For the text-containing cell, return its midpoint in [x, y] coordinate format. 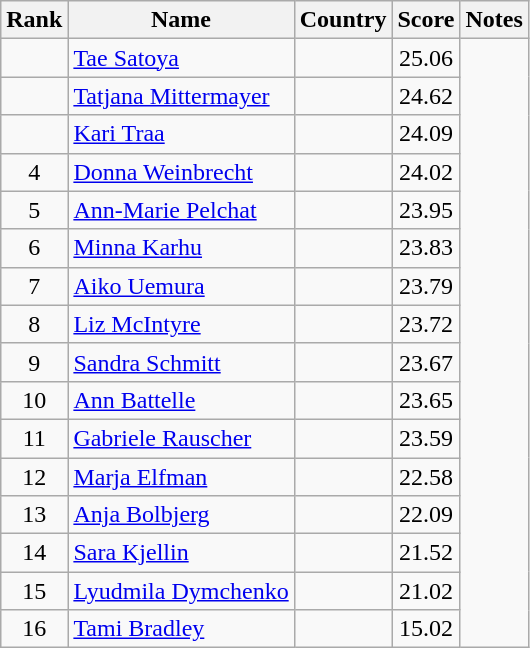
Donna Weinbrecht [181, 172]
5 [34, 210]
Liz McIntyre [181, 324]
14 [34, 553]
22.58 [426, 477]
12 [34, 477]
Kari Traa [181, 134]
Tatjana Mittermayer [181, 96]
6 [34, 248]
Ann Battelle [181, 400]
15.02 [426, 629]
Gabriele Rauscher [181, 438]
Aiko Uemura [181, 286]
22.09 [426, 515]
Marja Elfman [181, 477]
13 [34, 515]
Tae Satoya [181, 58]
Sara Kjellin [181, 553]
23.95 [426, 210]
Lyudmila Dymchenko [181, 591]
21.52 [426, 553]
Ann-Marie Pelchat [181, 210]
10 [34, 400]
Notes [494, 20]
24.09 [426, 134]
9 [34, 362]
11 [34, 438]
23.79 [426, 286]
23.83 [426, 248]
Minna Karhu [181, 248]
Name [181, 20]
23.59 [426, 438]
21.02 [426, 591]
23.67 [426, 362]
Tami Bradley [181, 629]
7 [34, 286]
Anja Bolbjerg [181, 515]
24.62 [426, 96]
23.72 [426, 324]
23.65 [426, 400]
Country [343, 20]
Rank [34, 20]
25.06 [426, 58]
Score [426, 20]
8 [34, 324]
4 [34, 172]
24.02 [426, 172]
Sandra Schmitt [181, 362]
16 [34, 629]
15 [34, 591]
